Return the [x, y] coordinate for the center point of the cell that contains the specified text.  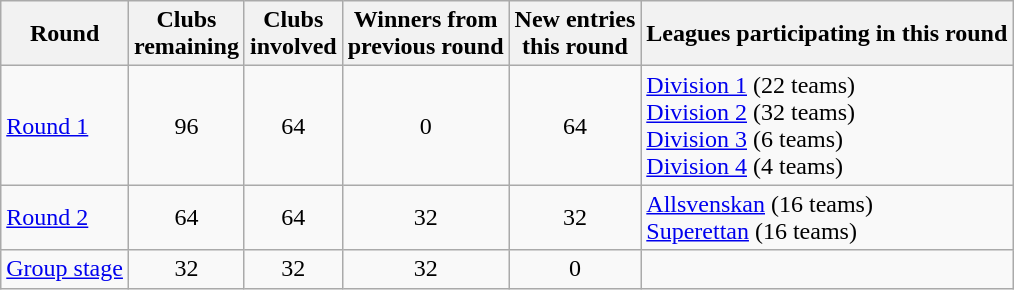
Round 2 [65, 218]
Clubsremaining [186, 34]
96 [186, 126]
Winners fromprevious round [426, 34]
Division 1 (22 teams)Division 2 (32 teams)Division 3 (6 teams)Division 4 (4 teams) [827, 126]
Round [65, 34]
Round 1 [65, 126]
Group stage [65, 269]
Allsvenskan (16 teams)Superettan (16 teams) [827, 218]
Clubsinvolved [293, 34]
New entriesthis round [575, 34]
Leagues participating in this round [827, 34]
